Provide the (X, Y) coordinate of the cell's center where the given text is located.  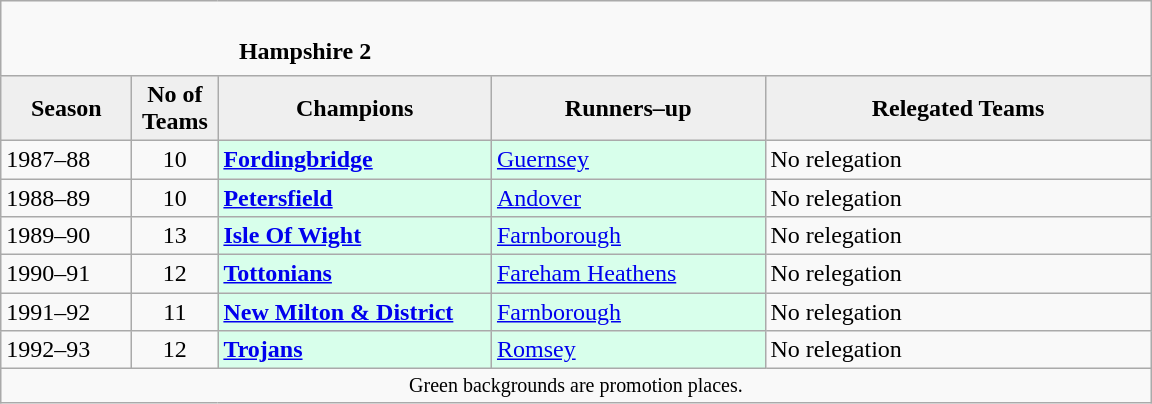
No of Teams (175, 108)
Fordingbridge (355, 159)
Tottonians (355, 274)
Guernsey (628, 159)
Romsey (628, 350)
Isle Of Wight (355, 236)
11 (175, 312)
1988–89 (66, 197)
1992–93 (66, 350)
Petersfield (355, 197)
13 (175, 236)
Season (66, 108)
1991–92 (66, 312)
Green backgrounds are promotion places. (576, 386)
Trojans (355, 350)
Andover (628, 197)
Champions (355, 108)
Fareham Heathens (628, 274)
Runners–up (628, 108)
1989–90 (66, 236)
1987–88 (66, 159)
Relegated Teams (958, 108)
1990–91 (66, 274)
New Milton & District (355, 312)
